Provide the [X, Y] coordinate of the cell's center where the given text is located.  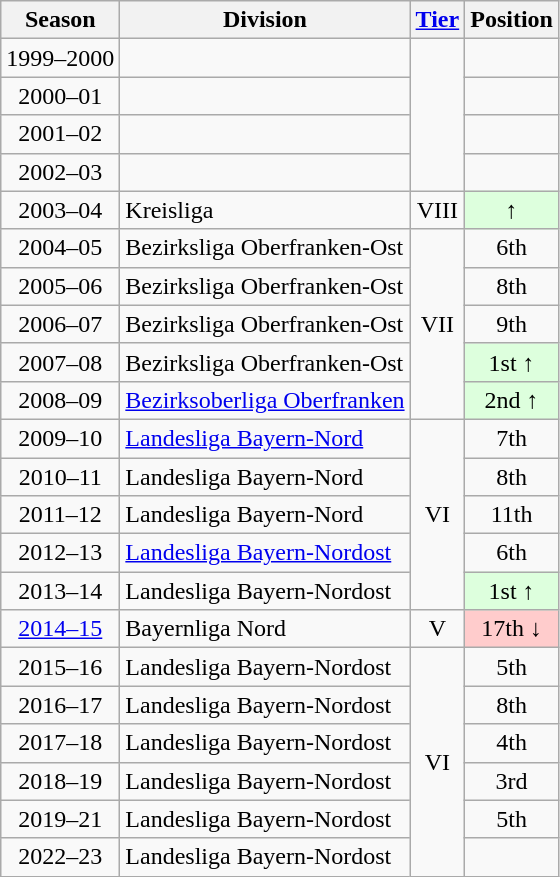
17th ↓ [512, 629]
2018–19 [60, 781]
2003–04 [60, 210]
2007–08 [60, 362]
VIII [438, 210]
1999–2000 [60, 58]
Tier [438, 20]
2016–17 [60, 705]
2004–05 [60, 248]
2nd ↑ [512, 400]
2008–09 [60, 400]
2014–15 [60, 629]
7th [512, 438]
Position [512, 20]
9th [512, 324]
4th [512, 743]
2009–10 [60, 438]
Kreisliga [265, 210]
VII [438, 324]
Bezirksoberliga Oberfranken [265, 400]
3rd [512, 781]
2019–21 [60, 819]
2015–16 [60, 667]
2022–23 [60, 857]
Season [60, 20]
2000–01 [60, 96]
11th [512, 515]
↑ [512, 210]
2012–13 [60, 553]
2005–06 [60, 286]
2002–03 [60, 172]
V [438, 629]
2013–14 [60, 591]
2011–12 [60, 515]
2006–07 [60, 324]
2010–11 [60, 477]
Bayernliga Nord [265, 629]
2001–02 [60, 134]
2017–18 [60, 743]
Division [265, 20]
